Detect which cell encompasses the target text, then output its (x, y) center coordinate. 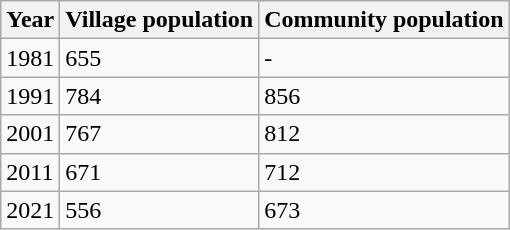
2021 (30, 210)
767 (160, 134)
712 (384, 172)
556 (160, 210)
1991 (30, 96)
655 (160, 58)
Community population (384, 20)
Village population (160, 20)
856 (384, 96)
671 (160, 172)
812 (384, 134)
673 (384, 210)
1981 (30, 58)
2011 (30, 172)
784 (160, 96)
- (384, 58)
2001 (30, 134)
Year (30, 20)
